Find where the given text appears and provide that cell's center as (X, Y) coordinate. 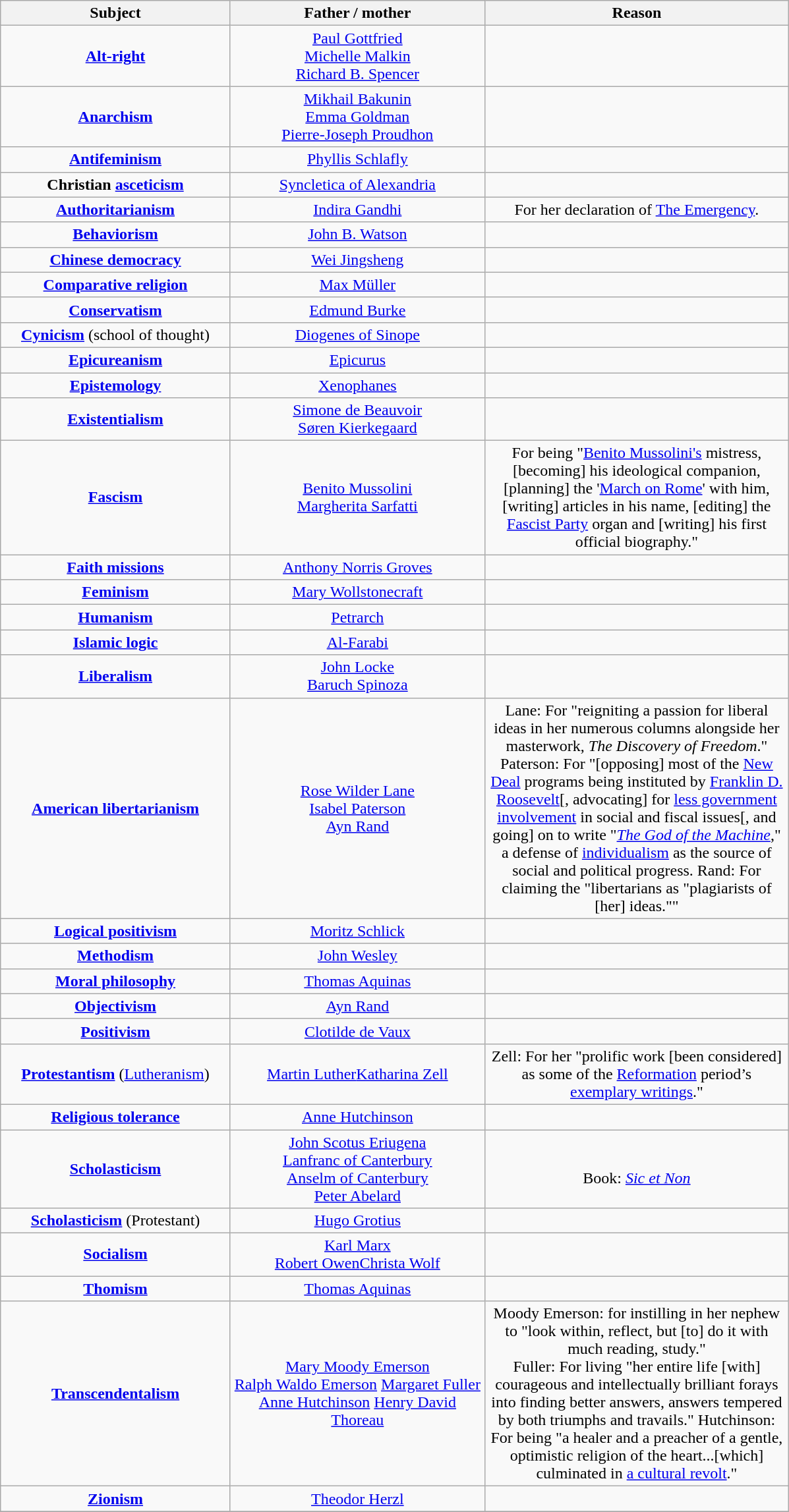
Martin LutherKatharina Zell (357, 1074)
Paul GottfriedMichelle MalkinRichard B. Spencer (357, 56)
Anarchism (116, 117)
Thomism (116, 1289)
American libertarianism (116, 808)
Epicureanism (116, 360)
Authoritarianism (116, 210)
Ayn Rand (357, 1006)
Diogenes of Sinope (357, 335)
Conservatism (116, 310)
Clotilde de Vaux (357, 1031)
Scholasticism (116, 1169)
Subject (116, 13)
Mary Wollstonecraft (357, 592)
Epistemology (116, 385)
Reason (637, 13)
Faith missions (116, 567)
Edmund Burke (357, 310)
Book: Sic et Non (637, 1169)
Cynicism (school of thought) (116, 335)
Petrarch (357, 617)
Xenophanes (357, 385)
Al-Farabi (357, 642)
Hugo Grotius (357, 1221)
John Wesley (357, 956)
Chinese democracy (116, 260)
Existentialism (116, 419)
Religious tolerance (116, 1117)
John B. Watson (357, 235)
Simone de BeauvoirSøren Kierkegaard (357, 419)
Socialism (116, 1254)
Zionism (116, 1499)
Benito MussoliniMargherita Sarfatti (357, 498)
Epicurus (357, 360)
Antifeminism (116, 159)
Moral philosophy (116, 981)
Methodism (116, 956)
Alt-right (116, 56)
Liberalism (116, 676)
Humanism (116, 617)
Fascism (116, 498)
Mary Moody EmersonRalph Waldo Emerson Margaret Fuller Anne Hutchinson Henry David Thoreau (357, 1394)
Protestantism (Lutheranism) (116, 1074)
Max Müller (357, 285)
Behaviorism (116, 235)
John LockeBaruch Spinoza (357, 676)
For her declaration of The Emergency. (637, 210)
Zell: For her "prolific work [been considered] as some of the Reformation period’s exemplary writings." (637, 1074)
Scholasticism (Protestant) (116, 1221)
Theodor Herzl (357, 1499)
Indira Gandhi (357, 210)
Comparative religion (116, 285)
Father / mother (357, 13)
John Scotus EriugenaLanfranc of Canterbury Anselm of Canterbury Peter Abelard (357, 1169)
Transcendentalism (116, 1394)
Feminism (116, 592)
Karl MarxRobert OwenChrista Wolf (357, 1254)
Moritz Schlick (357, 931)
Positivism (116, 1031)
Islamic logic (116, 642)
Anne Hutchinson (357, 1117)
Anthony Norris Groves (357, 567)
Phyllis Schlafly (357, 159)
Objectivism (116, 1006)
Syncletica of Alexandria (357, 184)
Mikhail BakuninEmma GoldmanPierre-Joseph Proudhon (357, 117)
Wei Jingsheng (357, 260)
Rose Wilder LaneIsabel PatersonAyn Rand (357, 808)
Logical positivism (116, 931)
Christian asceticism (116, 184)
